Output the (X, Y) coordinate of the center of the cell containing the given text.  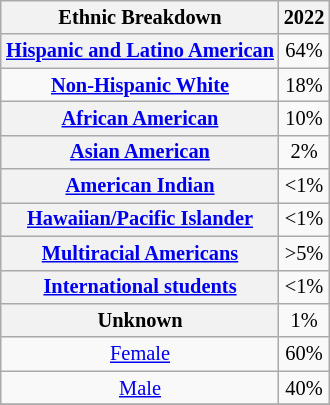
American Indian (140, 186)
Asian American (140, 152)
Female (140, 354)
60% (304, 354)
International students (140, 287)
64% (304, 51)
Unknown (140, 321)
40% (304, 388)
Male (140, 388)
18% (304, 85)
10% (304, 119)
Ethnic Breakdown (140, 18)
1% (304, 321)
>5% (304, 253)
Hawaiian/Pacific Islander (140, 220)
Multiracial Americans (140, 253)
Non-Hispanic White (140, 85)
2022 (304, 18)
2% (304, 152)
African American (140, 119)
Hispanic and Latino American (140, 51)
